Identify which cell holds the provided text, then report its (x, y) central coordinate. 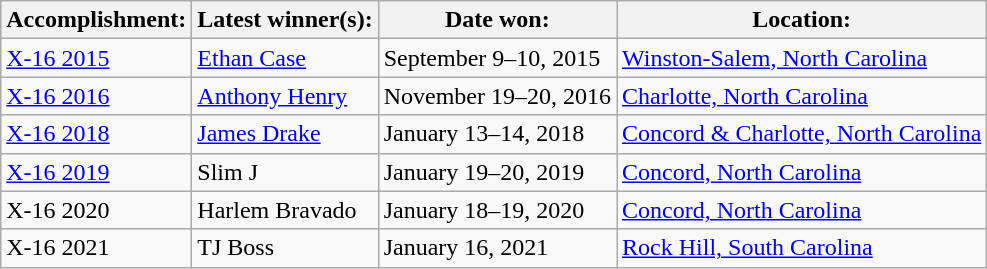
Concord & Charlotte, North Carolina (802, 134)
Charlotte, North Carolina (802, 96)
Harlem Bravado (285, 210)
X-16 2020 (96, 210)
January 18–19, 2020 (497, 210)
TJ Boss (285, 248)
Winston-Salem, North Carolina (802, 58)
X-16 2016 (96, 96)
September 9–10, 2015 (497, 58)
January 16, 2021 (497, 248)
Ethan Case (285, 58)
November 19–20, 2016 (497, 96)
X-16 2021 (96, 248)
Location: (802, 20)
January 13–14, 2018 (497, 134)
Accomplishment: (96, 20)
Rock Hill, South Carolina (802, 248)
X-16 2019 (96, 172)
Date won: (497, 20)
Latest winner(s): (285, 20)
X-16 2015 (96, 58)
January 19–20, 2019 (497, 172)
X-16 2018 (96, 134)
Anthony Henry (285, 96)
Slim J (285, 172)
James Drake (285, 134)
